For the text-containing cell, return its midpoint in [X, Y] coordinate format. 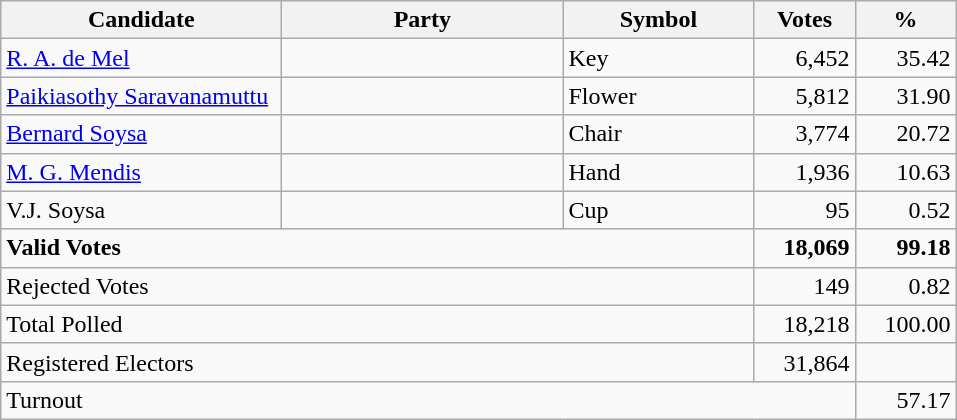
Hand [658, 172]
Turnout [428, 400]
0.52 [906, 210]
Registered Electors [378, 362]
Chair [658, 134]
20.72 [906, 134]
57.17 [906, 400]
3,774 [804, 134]
6,452 [804, 58]
R. A. de Mel [142, 58]
5,812 [804, 96]
Total Polled [378, 324]
Bernard Soysa [142, 134]
35.42 [906, 58]
V.J. Soysa [142, 210]
% [906, 20]
Flower [658, 96]
Valid Votes [378, 248]
Votes [804, 20]
99.18 [906, 248]
Paikiasothy Saravanamuttu [142, 96]
18,069 [804, 248]
Cup [658, 210]
Symbol [658, 20]
10.63 [906, 172]
Candidate [142, 20]
100.00 [906, 324]
Party [422, 20]
31.90 [906, 96]
95 [804, 210]
Key [658, 58]
1,936 [804, 172]
18,218 [804, 324]
31,864 [804, 362]
M. G. Mendis [142, 172]
0.82 [906, 286]
Rejected Votes [378, 286]
149 [804, 286]
